Scan for the cell matching the given text and deliver its (X, Y) coordinate at center. 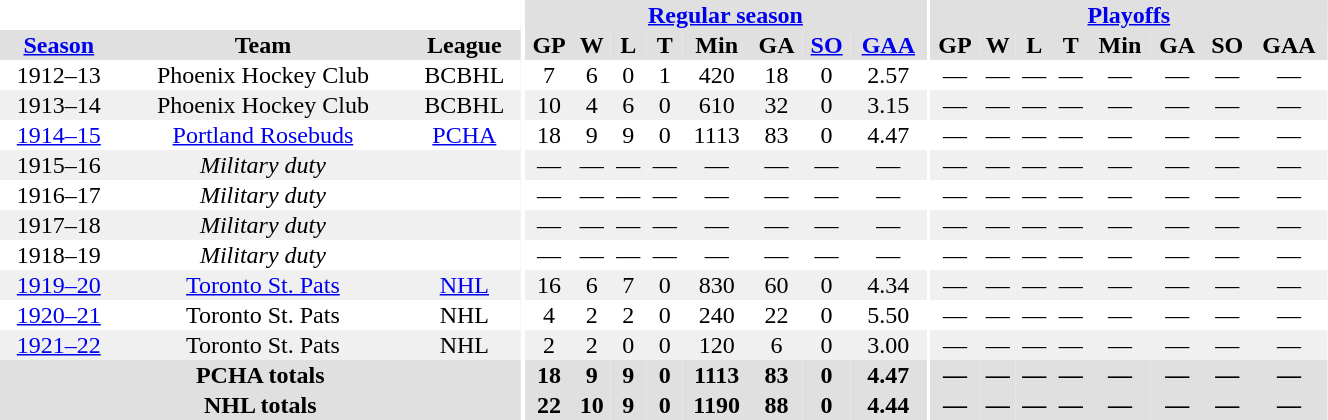
1915–16 (59, 165)
Season (59, 45)
1912–13 (59, 75)
1190 (716, 405)
4.44 (888, 405)
Regular season (726, 15)
610 (716, 105)
PCHA totals (260, 375)
16 (550, 285)
League (464, 45)
60 (776, 285)
1916–17 (59, 195)
4.34 (888, 285)
5.50 (888, 315)
3.15 (888, 105)
1919–20 (59, 285)
88 (776, 405)
240 (716, 315)
2.57 (888, 75)
Playoffs (1128, 15)
1913–14 (59, 105)
3.00 (888, 345)
Portland Rosebuds (264, 135)
32 (776, 105)
1 (665, 75)
1914–15 (59, 135)
PCHA (464, 135)
1917–18 (59, 225)
830 (716, 285)
Team (264, 45)
420 (716, 75)
120 (716, 345)
NHL totals (260, 405)
1921–22 (59, 345)
1920–21 (59, 315)
1918–19 (59, 255)
